Capture the cell that displays the provided text and extract its (x, y) central coordinate. 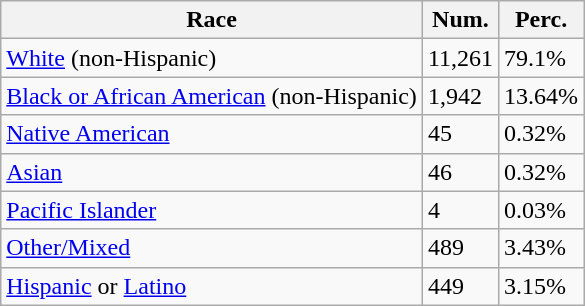
White (non-Hispanic) (212, 58)
Perc. (542, 20)
Pacific Islander (212, 210)
79.1% (542, 58)
449 (460, 286)
45 (460, 134)
46 (460, 172)
1,942 (460, 96)
489 (460, 248)
0.03% (542, 210)
Native American (212, 134)
Hispanic or Latino (212, 286)
13.64% (542, 96)
Num. (460, 20)
4 (460, 210)
Asian (212, 172)
3.43% (542, 248)
Race (212, 20)
Other/Mixed (212, 248)
11,261 (460, 58)
Black or African American (non-Hispanic) (212, 96)
3.15% (542, 286)
